Output the [x, y] coordinate of the center of the cell containing the given text.  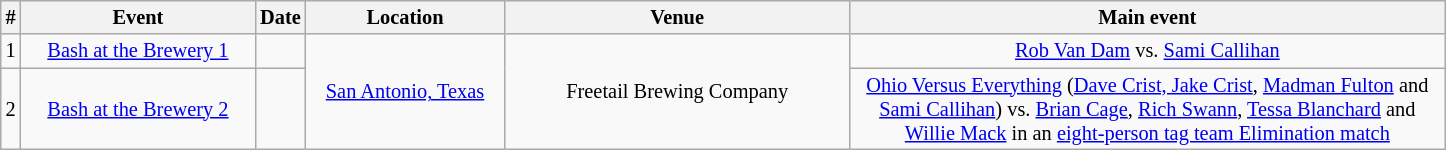
Freetail Brewing Company [677, 92]
2 [11, 109]
Location [406, 17]
Venue [677, 17]
Main event [1148, 17]
Rob Van Dam vs. Sami Callihan [1148, 51]
Bash at the Brewery 1 [138, 51]
San Antonio, Texas [406, 92]
1 [11, 51]
Bash at the Brewery 2 [138, 109]
# [11, 17]
Event [138, 17]
Date [280, 17]
